Detect which cell encompasses the target text, then output its [X, Y] center coordinate. 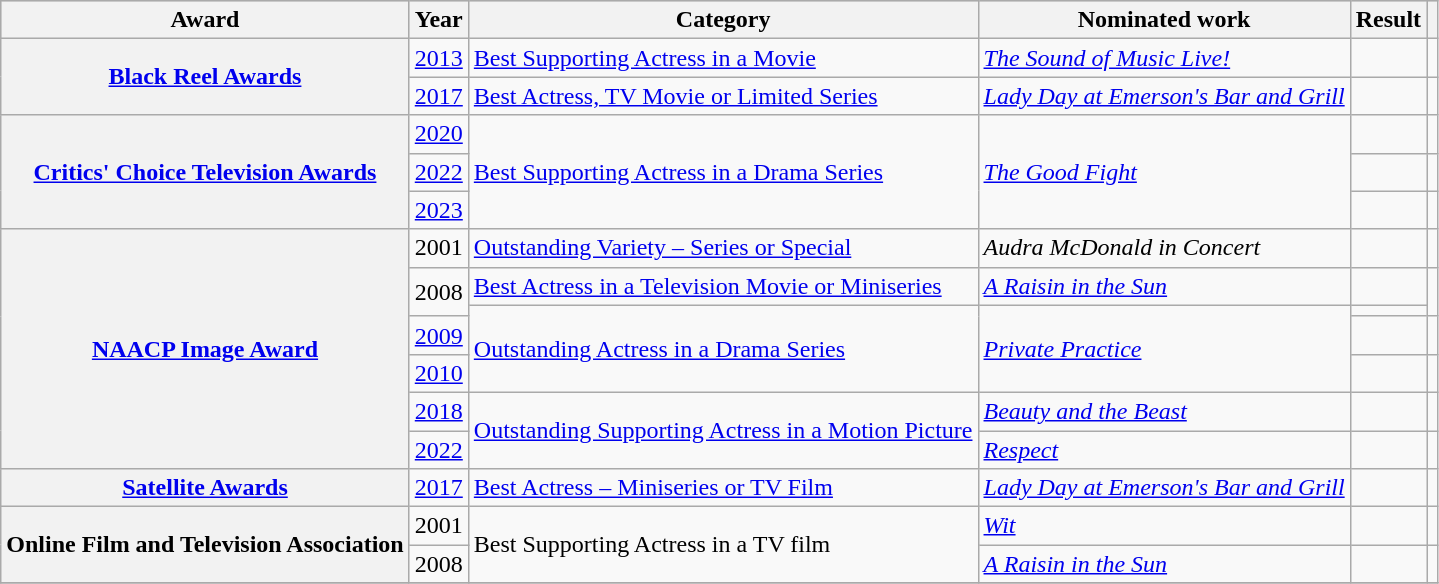
2013 [438, 58]
The Sound of Music Live! [1164, 58]
Best Supporting Actress in a Drama Series [723, 172]
Beauty and the Beast [1164, 411]
The Good Fight [1164, 172]
2020 [438, 134]
Outstanding Supporting Actress in a Motion Picture [723, 430]
Best Actress in a Television Movie or Miniseries [723, 286]
Year [438, 20]
Online Film and Television Association [205, 545]
Best Actress – Miniseries or TV Film [723, 488]
Audra McDonald in Concert [1164, 248]
Category [723, 20]
Private Practice [1164, 348]
Best Supporting Actress in a Movie [723, 58]
Black Reel Awards [205, 77]
Respect [1164, 449]
Result [1388, 20]
Outstanding Actress in a Drama Series [723, 348]
2009 [438, 335]
Nominated work [1164, 20]
2018 [438, 411]
2023 [438, 210]
NAACP Image Award [205, 348]
Best Supporting Actress in a TV film [723, 545]
2010 [438, 373]
Best Actress, TV Movie or Limited Series [723, 96]
Satellite Awards [205, 488]
Critics' Choice Television Awards [205, 172]
Wit [1164, 526]
Award [205, 20]
Outstanding Variety – Series or Special [723, 248]
